Output the (x, y) coordinate of the center of the cell containing the given text.  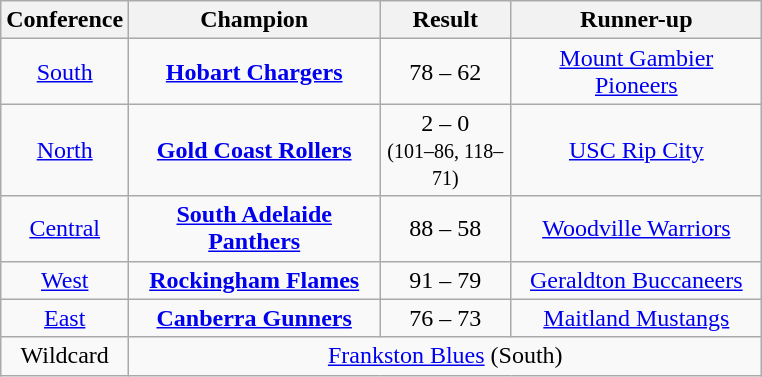
Central (65, 228)
Result (446, 20)
Runner-up (636, 20)
West (65, 280)
Gold Coast Rollers (254, 150)
88 – 58 (446, 228)
91 – 79 (446, 280)
Wildcard (65, 356)
Maitland Mustangs (636, 318)
78 – 62 (446, 72)
South Adelaide Panthers (254, 228)
North (65, 150)
Woodville Warriors (636, 228)
Canberra Gunners (254, 318)
USC Rip City (636, 150)
East (65, 318)
Geraldton Buccaneers (636, 280)
Hobart Chargers (254, 72)
76 – 73 (446, 318)
Frankston Blues (South) (446, 356)
South (65, 72)
Conference (65, 20)
Mount Gambier Pioneers (636, 72)
Rockingham Flames (254, 280)
Champion (254, 20)
2 – 0(101–86, 118–71) (446, 150)
